For the text-containing cell, return its midpoint in [x, y] coordinate format. 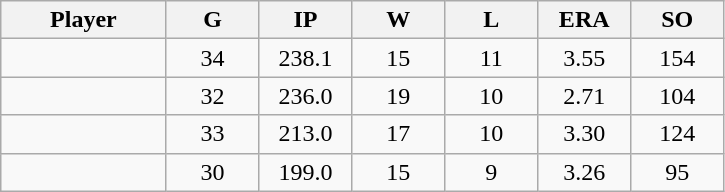
104 [678, 96]
236.0 [306, 96]
2.71 [584, 96]
33 [212, 134]
213.0 [306, 134]
L [492, 20]
IP [306, 20]
124 [678, 134]
3.30 [584, 134]
3.55 [584, 58]
SO [678, 20]
11 [492, 58]
G [212, 20]
30 [212, 172]
17 [398, 134]
238.1 [306, 58]
Player [84, 20]
ERA [584, 20]
34 [212, 58]
154 [678, 58]
W [398, 20]
19 [398, 96]
199.0 [306, 172]
9 [492, 172]
32 [212, 96]
3.26 [584, 172]
95 [678, 172]
